Return the (x, y) coordinate for the center point of the cell that contains the specified text.  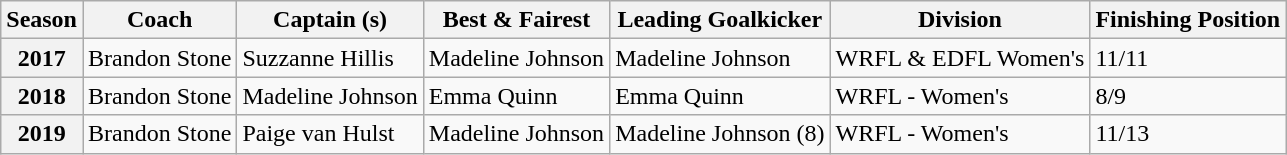
11/11 (1188, 58)
Suzzanne Hillis (330, 58)
11/13 (1188, 134)
Madeline Johnson (8) (720, 134)
Division (960, 20)
Best & Fairest (516, 20)
8/9 (1188, 96)
2018 (42, 96)
WRFL & EDFL Women's (960, 58)
Finishing Position (1188, 20)
Coach (159, 20)
Season (42, 20)
2019 (42, 134)
Paige van Hulst (330, 134)
2017 (42, 58)
Captain (s) (330, 20)
Leading Goalkicker (720, 20)
